Pinpoint the cell where the given text exists, returning its (x, y) midpoint coordinate. 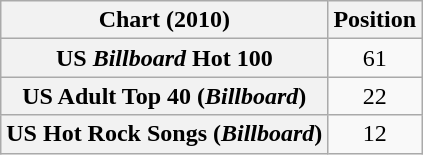
22 (375, 96)
Position (375, 20)
Chart (2010) (164, 20)
US Hot Rock Songs (Billboard) (164, 134)
US Billboard Hot 100 (164, 58)
61 (375, 58)
12 (375, 134)
US Adult Top 40 (Billboard) (164, 96)
